For the text-containing cell, return its midpoint in [x, y] coordinate format. 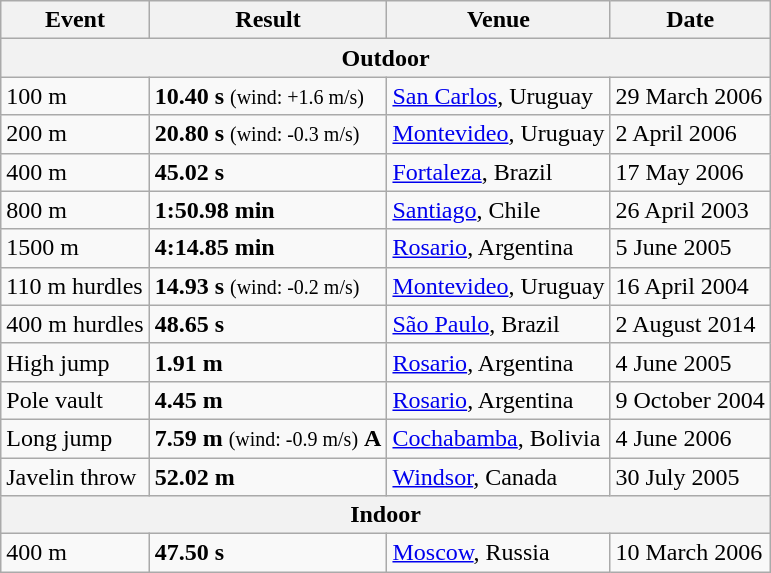
High jump [75, 362]
5 June 2005 [690, 248]
9 October 2004 [690, 400]
4:14.85 min [268, 248]
100 m [75, 96]
Moscow, Russia [498, 553]
Long jump [75, 438]
1500 m [75, 248]
Result [268, 20]
110 m hurdles [75, 286]
Windsor, Canada [498, 477]
20.80 s (wind: -0.3 m/s) [268, 134]
2 April 2006 [690, 134]
Pole vault [75, 400]
San Carlos, Uruguay [498, 96]
29 March 2006 [690, 96]
10.40 s (wind: +1.6 m/s) [268, 96]
30 July 2005 [690, 477]
São Paulo, Brazil [498, 324]
47.50 s [268, 553]
1.91 m [268, 362]
2 August 2014 [690, 324]
Venue [498, 20]
Cochabamba, Bolivia [498, 438]
48.65 s [268, 324]
Event [75, 20]
16 April 2004 [690, 286]
4.45 m [268, 400]
17 May 2006 [690, 172]
Date [690, 20]
45.02 s [268, 172]
52.02 m [268, 477]
4 June 2006 [690, 438]
14.93 s (wind: -0.2 m/s) [268, 286]
10 March 2006 [690, 553]
400 m hurdles [75, 324]
26 April 2003 [690, 210]
Santiago, Chile [498, 210]
Indoor [386, 515]
Fortaleza, Brazil [498, 172]
Outdoor [386, 58]
Javelin throw [75, 477]
4 June 2005 [690, 362]
200 m [75, 134]
7.59 m (wind: -0.9 m/s) A [268, 438]
800 m [75, 210]
1:50.98 min [268, 210]
